Locate the cell with the specified text and output its (x, y) center coordinate. 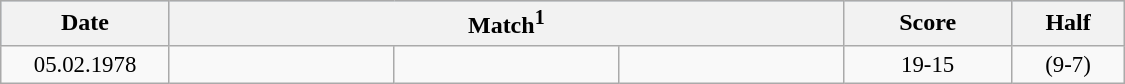
(9-7) (1068, 64)
05.02.1978 (86, 64)
Date (86, 24)
Half (1068, 24)
Match1 (506, 24)
19-15 (928, 64)
Score (928, 24)
